Determine the [x, y] coordinate at the center of the cell enclosing the given text.  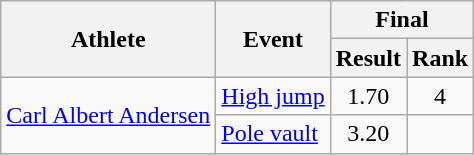
Rank [440, 58]
Pole vault [273, 134]
Final [402, 20]
3.20 [368, 134]
Carl Albert Andersen [108, 115]
Athlete [108, 39]
Result [368, 58]
High jump [273, 96]
Event [273, 39]
1.70 [368, 96]
4 [440, 96]
